For the text-containing cell, return its midpoint in [x, y] coordinate format. 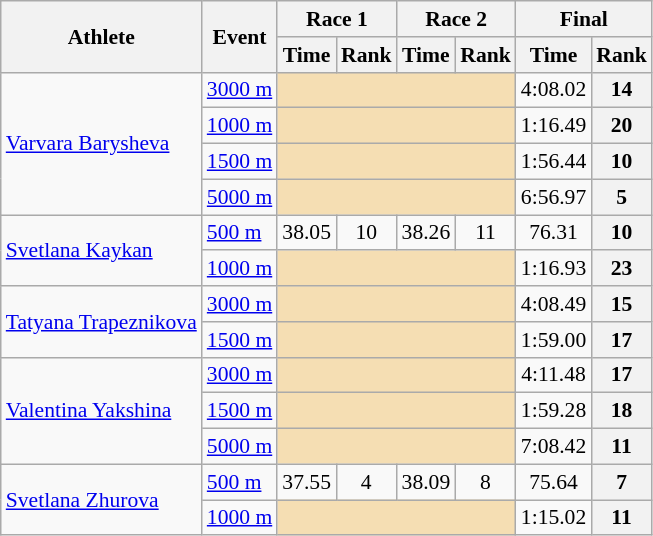
Valentina Yakshina [102, 410]
Athlete [102, 36]
4:08.49 [554, 304]
7 [622, 482]
8 [486, 482]
18 [622, 411]
75.64 [554, 482]
14 [622, 90]
Race 2 [456, 19]
Race 1 [336, 19]
1:15.02 [554, 518]
1:59.00 [554, 340]
38.09 [426, 482]
6:56.97 [554, 197]
1:56.44 [554, 162]
38.05 [306, 233]
20 [622, 126]
37.55 [306, 482]
Final [584, 19]
23 [622, 269]
1:16.49 [554, 126]
Svetlana Zhurova [102, 500]
4 [366, 482]
38.26 [426, 233]
Event [240, 36]
1:59.28 [554, 411]
15 [622, 304]
4:08.02 [554, 90]
Svetlana Kaykan [102, 250]
76.31 [554, 233]
Varvara Barysheva [102, 143]
Tatyana Trapeznikova [102, 322]
1:16.93 [554, 269]
4:11.48 [554, 375]
7:08.42 [554, 447]
5 [622, 197]
